Pinpoint the cell where the given text exists, returning its (X, Y) midpoint coordinate. 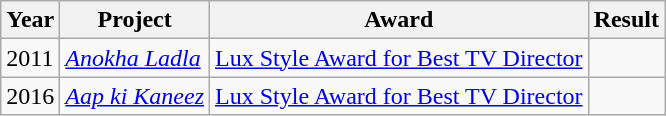
2016 (30, 96)
2011 (30, 58)
Year (30, 20)
Aap ki Kaneez (135, 96)
Award (400, 20)
Anokha Ladla (135, 58)
Project (135, 20)
Result (626, 20)
